Locate the cell with the specified text and output its [x, y] center coordinate. 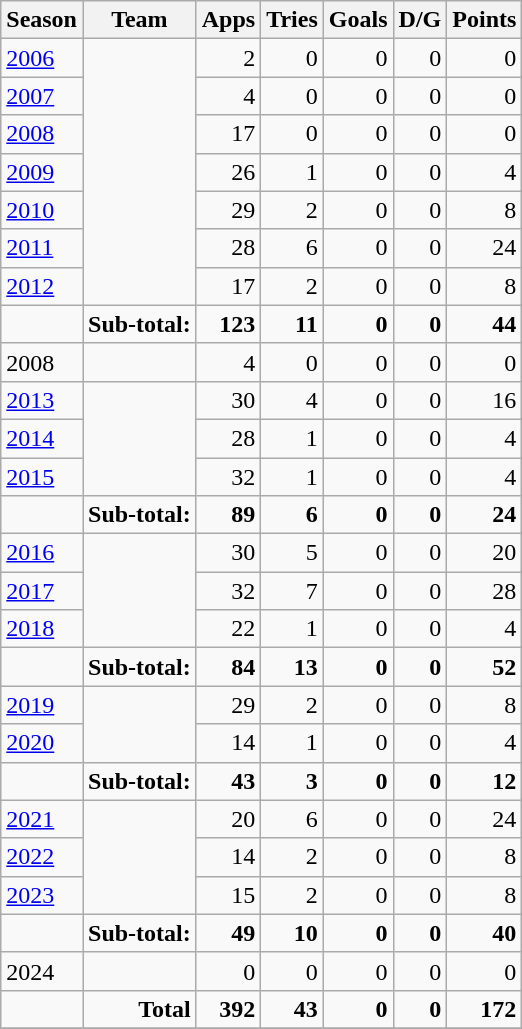
Team [139, 20]
2017 [42, 591]
2023 [42, 895]
7 [292, 591]
2007 [42, 96]
26 [228, 172]
2022 [42, 857]
40 [484, 933]
2018 [42, 629]
89 [228, 515]
Season [42, 20]
392 [228, 1009]
2011 [42, 248]
84 [228, 667]
2020 [42, 743]
Total [139, 1009]
Apps [228, 20]
11 [292, 324]
2019 [42, 705]
2015 [42, 477]
16 [484, 400]
Points [484, 20]
12 [484, 781]
D/G [420, 20]
2006 [42, 58]
10 [292, 933]
2013 [42, 400]
2009 [42, 172]
44 [484, 324]
2010 [42, 210]
2016 [42, 553]
5 [292, 553]
52 [484, 667]
Goals [358, 20]
22 [228, 629]
2014 [42, 438]
3 [292, 781]
13 [292, 667]
2021 [42, 819]
2024 [42, 971]
15 [228, 895]
2012 [42, 286]
49 [228, 933]
Tries [292, 20]
123 [228, 324]
172 [484, 1009]
